Locate the cell with the specified text and output its [X, Y] center coordinate. 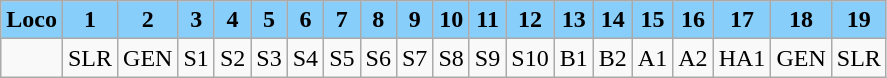
B2 [612, 58]
6 [305, 20]
S7 [414, 58]
14 [612, 20]
10 [451, 20]
17 [742, 20]
S5 [342, 58]
19 [858, 20]
HA1 [742, 58]
S6 [378, 58]
S8 [451, 58]
11 [487, 20]
S10 [530, 58]
3 [196, 20]
A2 [693, 58]
8 [378, 20]
B1 [574, 58]
Loco [32, 20]
S9 [487, 58]
5 [269, 20]
S3 [269, 58]
4 [232, 20]
2 [148, 20]
A1 [652, 58]
9 [414, 20]
18 [801, 20]
7 [342, 20]
S4 [305, 58]
S2 [232, 58]
16 [693, 20]
13 [574, 20]
S1 [196, 58]
12 [530, 20]
1 [90, 20]
15 [652, 20]
